Find where the given text appears and provide that cell's center as [x, y] coordinate. 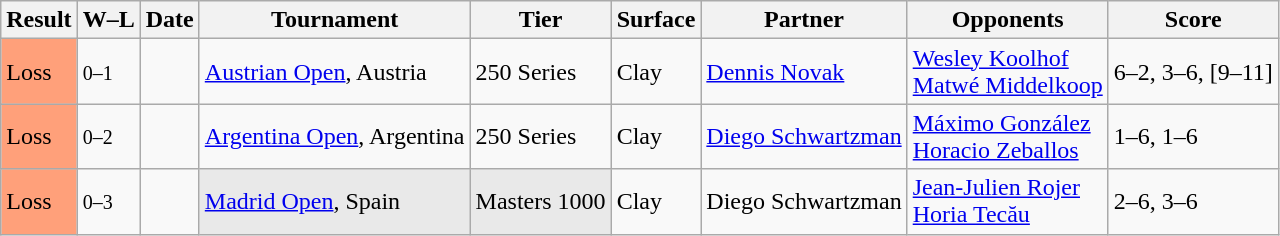
Jean-Julien Rojer Horia Tecău [1008, 202]
Tier [540, 20]
Score [1193, 20]
W–L [108, 20]
Date [170, 20]
2–6, 3–6 [1193, 202]
Dennis Novak [804, 72]
1–6, 1–6 [1193, 136]
6–2, 3–6, [9–11] [1193, 72]
Wesley Koolhof Matwé Middelkoop [1008, 72]
0–1 [108, 72]
Partner [804, 20]
Argentina Open, Argentina [334, 136]
Surface [656, 20]
Opponents [1008, 20]
0–3 [108, 202]
Austrian Open, Austria [334, 72]
Masters 1000 [540, 202]
Madrid Open, Spain [334, 202]
0–2 [108, 136]
Máximo González Horacio Zeballos [1008, 136]
Result [39, 20]
Tournament [334, 20]
